Search for the cell housing the specified text and yield its (X, Y) center coordinate. 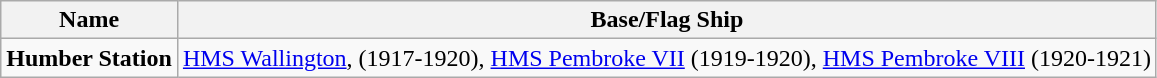
HMS Wallington, (1917-1920), HMS Pembroke VII (1919-1920), HMS Pembroke VIII (1920-1921) (666, 58)
Name (90, 20)
Humber Station (90, 58)
Base/Flag Ship (666, 20)
